Find where the given text appears and provide that cell's center as [X, Y] coordinate. 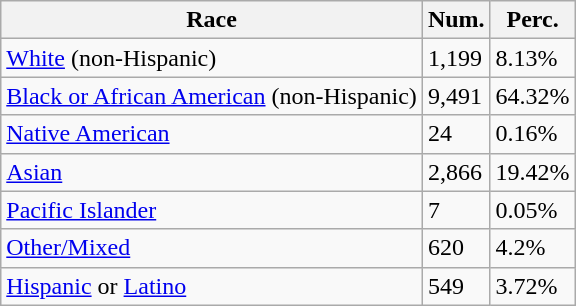
White (non-Hispanic) [212, 58]
1,199 [456, 58]
Num. [456, 20]
Native American [212, 134]
Other/Mixed [212, 248]
Perc. [532, 20]
24 [456, 134]
0.05% [532, 210]
Pacific Islander [212, 210]
0.16% [532, 134]
Asian [212, 172]
620 [456, 248]
19.42% [532, 172]
2,866 [456, 172]
Black or African American (non-Hispanic) [212, 96]
64.32% [532, 96]
Race [212, 20]
7 [456, 210]
9,491 [456, 96]
549 [456, 286]
8.13% [532, 58]
3.72% [532, 286]
Hispanic or Latino [212, 286]
4.2% [532, 248]
